Capture the cell that displays the provided text and extract its [X, Y] central coordinate. 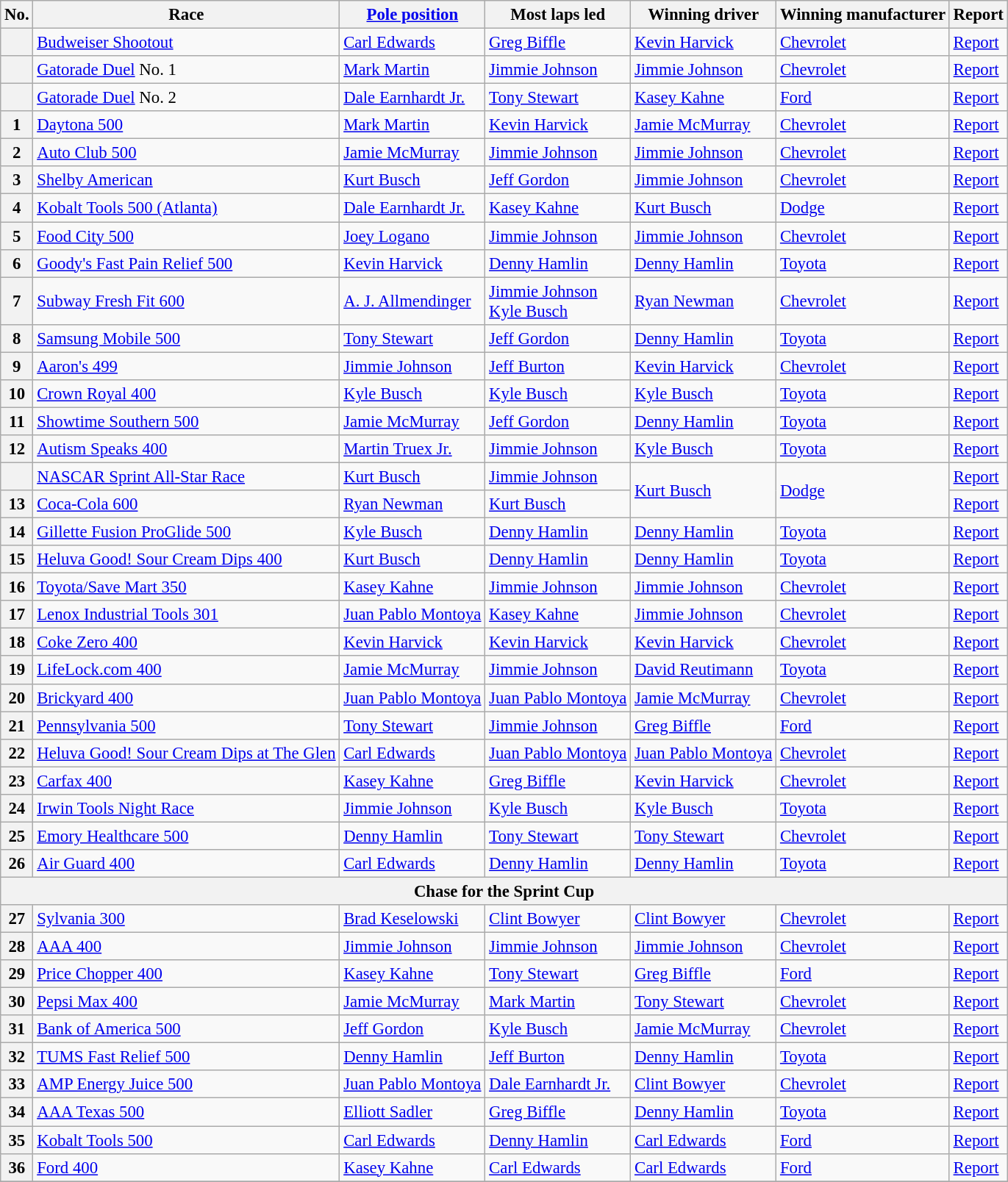
25 [17, 836]
16 [17, 587]
Goody's Fast Pain Relief 500 [187, 263]
David Reutimann [704, 670]
Toyota/Save Mart 350 [187, 587]
Subway Fresh Fit 600 [187, 301]
Kobalt Tools 500 [187, 1140]
LifeLock.com 400 [187, 670]
4 [17, 208]
17 [17, 615]
No. [17, 15]
Heluva Good! Sour Cream Dips 400 [187, 559]
8 [17, 338]
Joey Logano [412, 236]
5 [17, 236]
Crown Royal 400 [187, 394]
6 [17, 263]
Showtime Southern 500 [187, 421]
Winning manufacturer [863, 15]
7 [17, 301]
3 [17, 180]
35 [17, 1140]
A. J. Allmendinger [412, 301]
Coke Zero 400 [187, 642]
11 [17, 421]
Autism Speaks 400 [187, 449]
Emory Healthcare 500 [187, 836]
18 [17, 642]
Auto Club 500 [187, 153]
AAA 400 [187, 947]
28 [17, 947]
23 [17, 781]
Winning driver [704, 15]
Jimmie JohnsonKyle Busch [558, 301]
22 [17, 753]
2 [17, 153]
Daytona 500 [187, 125]
33 [17, 1084]
Kobalt Tools 500 (Atlanta) [187, 208]
Sylvania 300 [187, 919]
Food City 500 [187, 236]
1 [17, 125]
Irwin Tools Night Race [187, 809]
34 [17, 1112]
12 [17, 449]
30 [17, 1002]
Carfax 400 [187, 781]
Aaron's 499 [187, 366]
Lenox Industrial Tools 301 [187, 615]
Heluva Good! Sour Cream Dips at The Glen [187, 753]
NASCAR Sprint All-Star Race [187, 476]
15 [17, 559]
Budweiser Shootout [187, 43]
Gillette Fusion ProGlide 500 [187, 532]
Samsung Mobile 500 [187, 338]
24 [17, 809]
Air Guard 400 [187, 864]
36 [17, 1167]
AMP Energy Juice 500 [187, 1084]
13 [17, 504]
10 [17, 394]
27 [17, 919]
Bank of America 500 [187, 1029]
Price Chopper 400 [187, 974]
Shelby American [187, 180]
Pepsi Max 400 [187, 1002]
Ford 400 [187, 1167]
14 [17, 532]
Martin Truex Jr. [412, 449]
32 [17, 1057]
19 [17, 670]
Elliott Sadler [412, 1112]
Gatorade Duel No. 2 [187, 98]
Chase for the Sprint Cup [504, 891]
31 [17, 1029]
Pole position [412, 15]
Brickyard 400 [187, 698]
20 [17, 698]
29 [17, 974]
Coca-Cola 600 [187, 504]
TUMS Fast Relief 500 [187, 1057]
Brad Keselowski [412, 919]
Gatorade Duel No. 1 [187, 70]
21 [17, 726]
9 [17, 366]
AAA Texas 500 [187, 1112]
Race [187, 15]
26 [17, 864]
Most laps led [558, 15]
Pennsylvania 500 [187, 726]
